Output the [X, Y] coordinate of the center of the cell containing the given text.  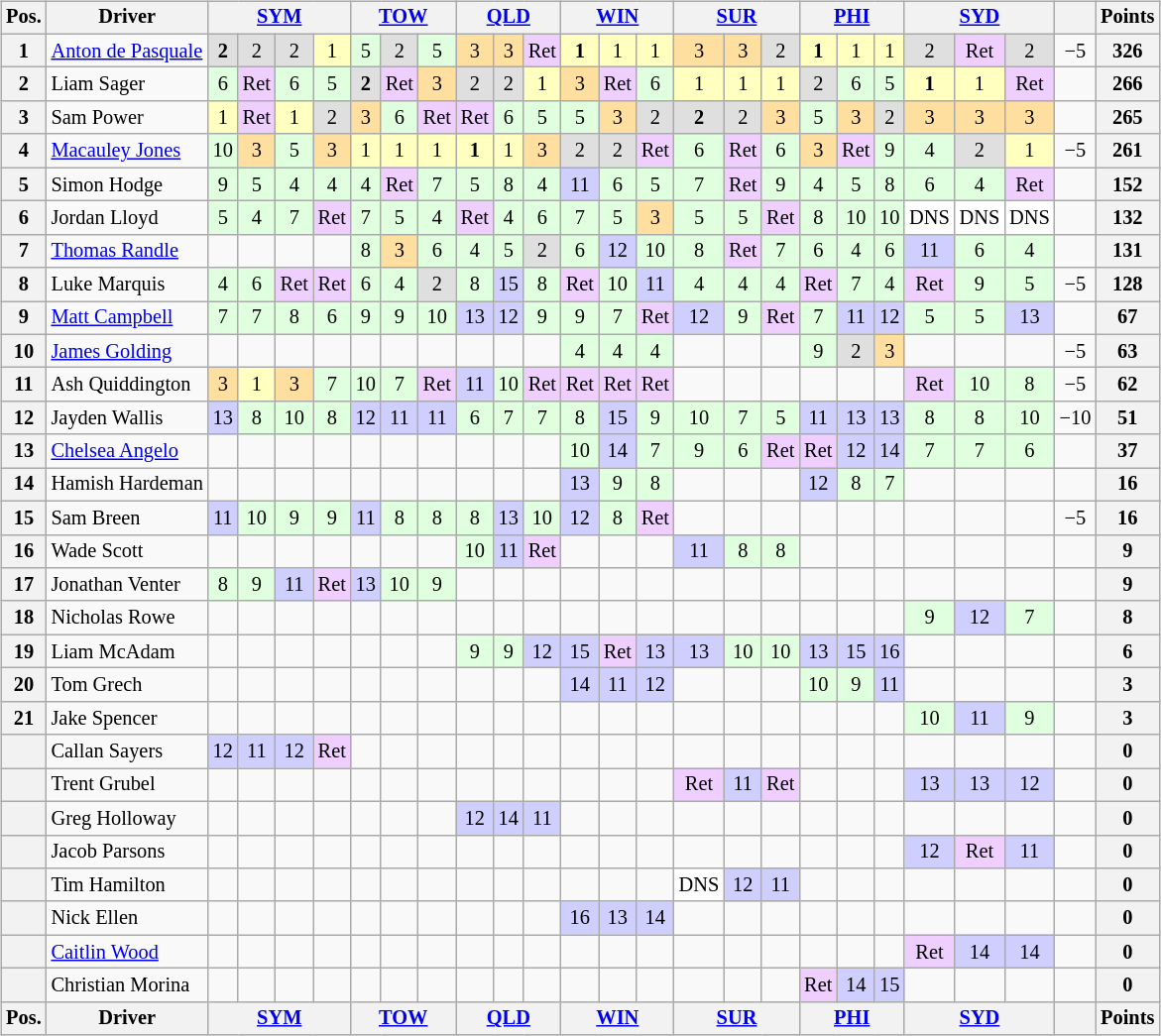
Jacob Parsons [127, 852]
Luke Marquis [127, 285]
Christian Morina [127, 985]
Liam Sager [127, 84]
Thomas Randle [127, 251]
326 [1127, 51]
131 [1127, 251]
62 [1127, 385]
Matt Campbell [127, 318]
Caitlin Wood [127, 952]
Sam Breen [127, 518]
Hamish Hardeman [127, 485]
266 [1127, 84]
James Golding [127, 351]
Jordan Lloyd [127, 218]
Anton de Pasquale [127, 51]
18 [24, 618]
20 [24, 685]
Greg Holloway [127, 818]
Nick Ellen [127, 918]
Jayden Wallis [127, 418]
Macauley Jones [127, 151]
132 [1127, 218]
Trent Grubel [127, 785]
Callan Sayers [127, 751]
261 [1127, 151]
265 [1127, 118]
Tim Hamilton [127, 885]
152 [1127, 184]
19 [24, 651]
Liam McAdam [127, 651]
Jake Spencer [127, 718]
37 [1127, 451]
Ash Quiddington [127, 385]
51 [1127, 418]
−10 [1076, 418]
17 [24, 585]
Simon Hodge [127, 184]
Nicholas Rowe [127, 618]
Sam Power [127, 118]
63 [1127, 351]
128 [1127, 285]
Jonathan Venter [127, 585]
Tom Grech [127, 685]
67 [1127, 318]
21 [24, 718]
Chelsea Angelo [127, 451]
Wade Scott [127, 551]
